Scan for the cell matching the given text and deliver its [X, Y] coordinate at center. 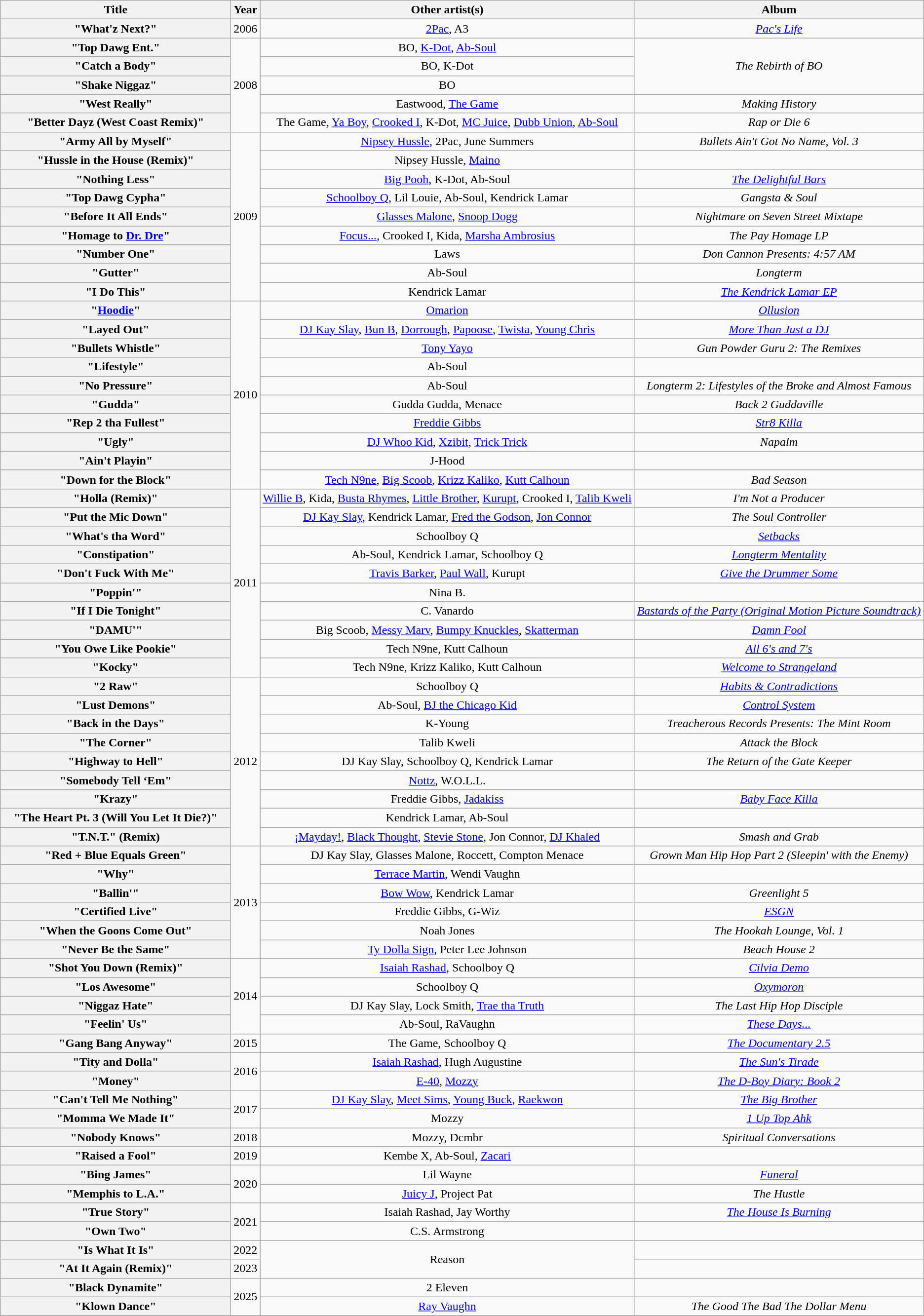
The Hustle [779, 1194]
BO, K-Dot, Ab-Soul [447, 47]
The Delightful Bars [779, 179]
Gun Powder Guru 2: The Remixes [779, 348]
"Momma We Made It" [115, 1118]
Mozzy, Dcmbr [447, 1137]
"Is What It Is" [115, 1250]
Willie B, Kida, Busta Rhymes, Little Brother, Kurupt, Crooked I, Talib Kweli [447, 498]
"If I Die Tonight" [115, 611]
J-Hood [447, 461]
2025 [246, 1297]
The Good The Bad The Dollar Menu [779, 1306]
"Back in the Days" [115, 724]
Setbacks [779, 536]
Focus..., Crooked I, Kida, Marsha Ambrosius [447, 235]
Juicy J, Project Pat [447, 1194]
"Lust Demons" [115, 705]
DJ Kay Slay, Kendrick Lamar, Fred the Godson, Jon Connor [447, 517]
"The Heart Pt. 3 (Will You Let It Die?)" [115, 817]
2017 [246, 1109]
Rap or Die 6 [779, 122]
"Catch a Body" [115, 66]
"Shake Niggaz" [115, 85]
2021 [246, 1222]
Nightmare on Seven Street Mixtape [779, 216]
Ollusion [779, 310]
1 Up Top Ahk [779, 1118]
Tech N9ne, Kutt Calhoun [447, 649]
2Pac, A3 [447, 29]
"Constipation" [115, 555]
Bad Season [779, 479]
Other artist(s) [447, 10]
"Layed Out" [115, 329]
"Money" [115, 1081]
Year [246, 10]
2013 [246, 902]
2 Eleven [447, 1287]
These Days... [779, 1024]
"Top Dawg Ent." [115, 47]
Damn Fool [779, 630]
Treacherous Records Presents: The Mint Room [779, 724]
2023 [246, 1269]
Title [115, 10]
"West Really" [115, 104]
"At It Again (Remix)" [115, 1269]
2010 [246, 395]
More Than Just a DJ [779, 329]
Ab-Soul, Kendrick Lamar, Schoolboy Q [447, 555]
Tech N9ne, Krizz Kaliko, Kutt Calhoun [447, 667]
DJ Kay Slay, Glasses Malone, Roccett, Compton Menace [447, 855]
"The Corner" [115, 742]
"What's tha Word" [115, 536]
"Red + Blue Equals Green" [115, 855]
Laws [447, 254]
Control System [779, 705]
"Poppin'" [115, 592]
"Top Dawg Cypha" [115, 197]
2011 [246, 582]
Kembe X, Ab-Soul, Zacari [447, 1156]
All 6's and 7's [779, 649]
Oxymoron [779, 987]
"Hoodie" [115, 310]
¡Mayday!, Black Thought, Stevie Stone, Jon Connor, DJ Khaled [447, 837]
"Put the Mic Down" [115, 517]
The Documentary 2.5 [779, 1043]
Habits & Contradictions [779, 686]
Noah Jones [447, 930]
Travis Barker, Paul Wall, Kurupt [447, 574]
Ab-Soul, RaVaughn [447, 1024]
"Homage to Dr. Dre" [115, 235]
Big Scoob, Messy Marv, Bumpy Knuckles, Skatterman [447, 630]
"2 Raw" [115, 686]
K-Young [447, 724]
Back 2 Guddaville [779, 404]
The D-Boy Diary: Book 2 [779, 1081]
"Can't Tell Me Nothing" [115, 1099]
Ty Dolla Sign, Peter Lee Johnson [447, 949]
2018 [246, 1137]
"What'z Next?" [115, 29]
Bow Wow, Kendrick Lamar [447, 893]
Pac's Life [779, 29]
Terrace Martin, Wendi Vaughn [447, 874]
Glasses Malone, Snoop Dogg [447, 216]
"Bing James" [115, 1175]
Isaiah Rashad, Hugh Augustine [447, 1062]
Gudda Gudda, Menace [447, 404]
DJ Kay Slay, Schoolboy Q, Kendrick Lamar [447, 761]
Freddie Gibbs [447, 423]
"Why" [115, 874]
Album [779, 10]
"Niggaz Hate" [115, 1006]
The Kendrick Lamar EP [779, 292]
"Better Dayz (West Coast Remix)" [115, 122]
"You Owe Like Pookie" [115, 649]
"Nothing Less" [115, 179]
Grown Man Hip Hop Part 2 (Sleepin' with the Enemy) [779, 855]
Ray Vaughn [447, 1306]
Welcome to Strangeland [779, 667]
"Hussle in the House (Remix)" [115, 160]
Longterm 2: Lifestyles of the Broke and Almost Famous [779, 386]
Smash and Grab [779, 837]
"Gudda" [115, 404]
Isaiah Rashad, Jay Worthy [447, 1212]
2006 [246, 29]
Omarion [447, 310]
"DAMU'" [115, 630]
The Pay Homage LP [779, 235]
Reason [447, 1259]
2009 [246, 216]
Longterm [779, 273]
"Nobody Knows" [115, 1137]
2019 [246, 1156]
The Hookah Lounge, Vol. 1 [779, 930]
The House Is Burning [779, 1212]
"Before It All Ends" [115, 216]
"Lifestyle" [115, 367]
"Gutter" [115, 273]
Gangsta & Soul [779, 197]
"Raised a Fool" [115, 1156]
DJ Kay Slay, Lock Smith, Trae tha Truth [447, 1006]
2020 [246, 1184]
BO, K-Dot [447, 66]
2022 [246, 1250]
"Kocky" [115, 667]
Kendrick Lamar, Ab-Soul [447, 817]
Greenlight 5 [779, 893]
Bullets Ain't Got No Name, Vol. 3 [779, 141]
2012 [246, 761]
Mozzy [447, 1118]
Isaiah Rashad, Schoolboy Q [447, 968]
Talib Kweli [447, 742]
Baby Face Killa [779, 799]
"Holla (Remix)" [115, 498]
"Ain't Playin" [115, 461]
Kendrick Lamar [447, 292]
Beach House 2 [779, 949]
E-40, Mozzy [447, 1081]
Nina B. [447, 592]
Freddie Gibbs, Jadakiss [447, 799]
"Never Be the Same" [115, 949]
2008 [246, 85]
"Army All by Myself" [115, 141]
2015 [246, 1043]
Tony Yayo [447, 348]
Ab-Soul, BJ the Chicago Kid [447, 705]
2014 [246, 996]
The Soul Controller [779, 517]
Don Cannon Presents: 4:57 AM [779, 254]
"True Story" [115, 1212]
"When the Goons Come Out" [115, 930]
Lil Wayne [447, 1175]
Big Pooh, K-Dot, Ab-Soul [447, 179]
C. Vanardo [447, 611]
"Klown Dance" [115, 1306]
Nipsey Hussle, 2Pac, June Summers [447, 141]
"T.N.T." (Remix) [115, 837]
2016 [246, 1071]
Funeral [779, 1175]
I'm Not a Producer [779, 498]
The Rebirth of BO [779, 66]
Bastards of the Party (Original Motion Picture Soundtrack) [779, 611]
"Gang Bang Anyway" [115, 1043]
DJ Whoo Kid, Xzibit, Trick Trick [447, 442]
BO [447, 85]
Napalm [779, 442]
DJ Kay Slay, Meet Sims, Young Buck, Raekwon [447, 1099]
"Shot You Down (Remix)" [115, 968]
Give the Drummer Some [779, 574]
"Ballin'" [115, 893]
Schoolboy Q, Lil Louie, Ab-Soul, Kendrick Lamar [447, 197]
"I Do This" [115, 292]
The Sun's Tirade [779, 1062]
"Tity and Dolla" [115, 1062]
Making History [779, 104]
"Somebody Tell ‘Em" [115, 780]
Tech N9ne, Big Scoob, Krizz Kaliko, Kutt Calhoun [447, 479]
C.S. Armstrong [447, 1231]
"Own Two" [115, 1231]
Nipsey Hussle, Maino [447, 160]
"Highway to Hell" [115, 761]
The Game, Schoolboy Q [447, 1043]
"Krazy" [115, 799]
"Black Dynamite" [115, 1287]
DJ Kay Slay, Bun B, Dorrough, Papoose, Twista, Young Chris [447, 329]
"Bullets Whistle" [115, 348]
Attack the Block [779, 742]
Nottz, W.O.L.L. [447, 780]
ESGN [779, 912]
"Memphis to L.A." [115, 1194]
"Certified Live" [115, 912]
Spiritual Conversations [779, 1137]
"Number One" [115, 254]
"Feelin' Us" [115, 1024]
The Return of the Gate Keeper [779, 761]
"Rep 2 tha Fullest" [115, 423]
Freddie Gibbs, G-Wiz [447, 912]
Cilvia Demo [779, 968]
The Game, Ya Boy, Crooked I, K-Dot, MC Juice, Dubb Union, Ab-Soul [447, 122]
Str8 Killa [779, 423]
"Down for the Block" [115, 479]
"Ugly" [115, 442]
Eastwood, The Game [447, 104]
"Don't Fuck With Me" [115, 574]
"Los Awesome" [115, 987]
"No Pressure" [115, 386]
The Big Brother [779, 1099]
The Last Hip Hop Disciple [779, 1006]
Longterm Mentality [779, 555]
